Scan for the cell matching the given text and deliver its [X, Y] coordinate at center. 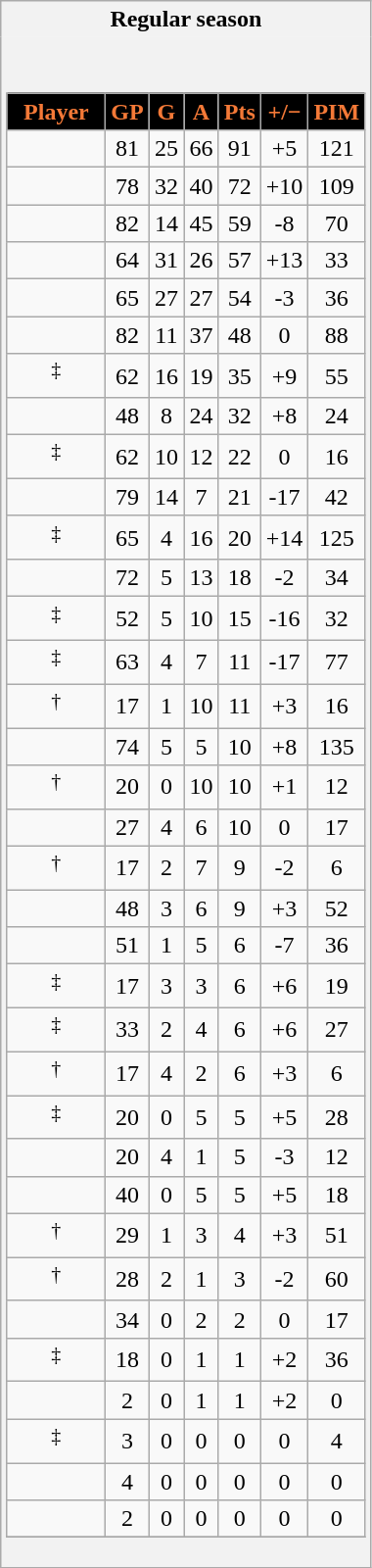
GP [127, 112]
A [202, 112]
64 [127, 261]
Player [57, 112]
59 [239, 223]
88 [337, 335]
78 [127, 186]
13 [202, 578]
135 [337, 747]
74 [127, 747]
+13 [284, 261]
PIM [337, 112]
109 [337, 186]
70 [337, 223]
+1 [284, 788]
+/− [284, 112]
37 [202, 335]
+9 [284, 376]
+14 [284, 537]
54 [239, 298]
25 [166, 149]
+10 [284, 186]
Pts [239, 112]
21 [239, 497]
G [166, 112]
-16 [284, 619]
8 [166, 416]
79 [127, 497]
66 [202, 149]
42 [337, 497]
121 [337, 149]
91 [239, 149]
Regular season [186, 20]
26 [202, 261]
-7 [284, 946]
-8 [284, 223]
29 [127, 1235]
22 [239, 457]
60 [337, 1280]
63 [127, 662]
31 [166, 261]
35 [239, 376]
15 [239, 619]
81 [127, 149]
77 [337, 662]
45 [202, 223]
125 [337, 537]
57 [239, 261]
55 [337, 376]
